Determine the (x, y) coordinate at the center of the cell enclosing the given text.  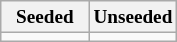
Unseeded (133, 17)
Seeded (45, 17)
